Capture the cell that displays the provided text and extract its [X, Y] central coordinate. 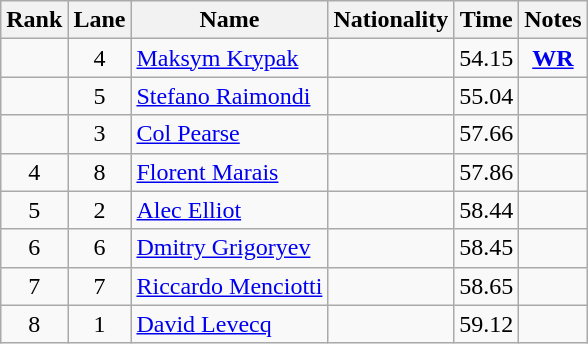
58.45 [486, 248]
Stefano Raimondi [230, 96]
Time [486, 20]
WR [553, 58]
Maksym Krypak [230, 58]
Col Pearse [230, 134]
Alec Elliot [230, 210]
3 [100, 134]
57.66 [486, 134]
54.15 [486, 58]
58.65 [486, 286]
58.44 [486, 210]
57.86 [486, 172]
Nationality [391, 20]
Name [230, 20]
Lane [100, 20]
Rank [34, 20]
55.04 [486, 96]
59.12 [486, 324]
2 [100, 210]
Notes [553, 20]
1 [100, 324]
Dmitry Grigoryev [230, 248]
Florent Marais [230, 172]
David Levecq [230, 324]
Riccardo Menciotti [230, 286]
